Provide the (X, Y) coordinate of the cell's center where the given text is located.  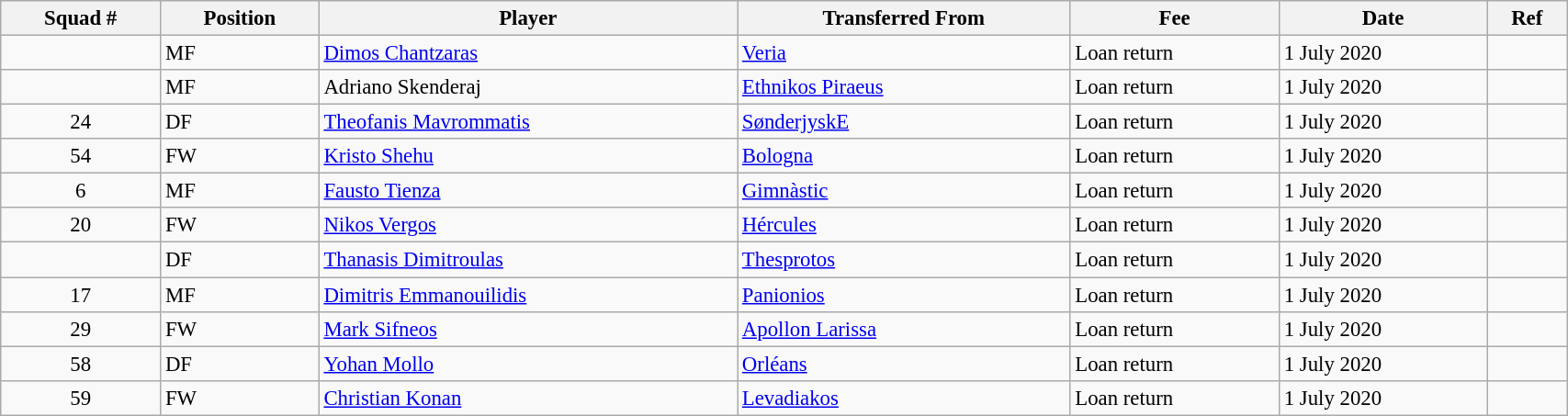
6 (81, 191)
Yohan Mollo (527, 364)
Veria (904, 53)
Christian Konan (527, 398)
Hércules (904, 225)
17 (81, 295)
Mark Sifneos (527, 329)
Squad # (81, 18)
Fausto Tienza (527, 191)
Ref (1527, 18)
Orléans (904, 364)
Date (1382, 18)
Nikos Vergos (527, 225)
Panionios (904, 295)
29 (81, 329)
Player (527, 18)
Bologna (904, 156)
Apollon Larissa (904, 329)
20 (81, 225)
Gimnàstic (904, 191)
Fee (1175, 18)
59 (81, 398)
Thesprotos (904, 260)
Levadiakos (904, 398)
Thanasis Dimitroulas (527, 260)
Dimos Chantzaras (527, 53)
54 (81, 156)
Adriano Skenderaj (527, 87)
Position (240, 18)
Kristo Shehu (527, 156)
Theofanis Mavrommatis (527, 122)
Dimitris Emmanouilidis (527, 295)
SønderjyskE (904, 122)
Transferred From (904, 18)
58 (81, 364)
24 (81, 122)
Ethnikos Piraeus (904, 87)
